Extract the [x, y] coordinate from the center of the cell holding the provided text.  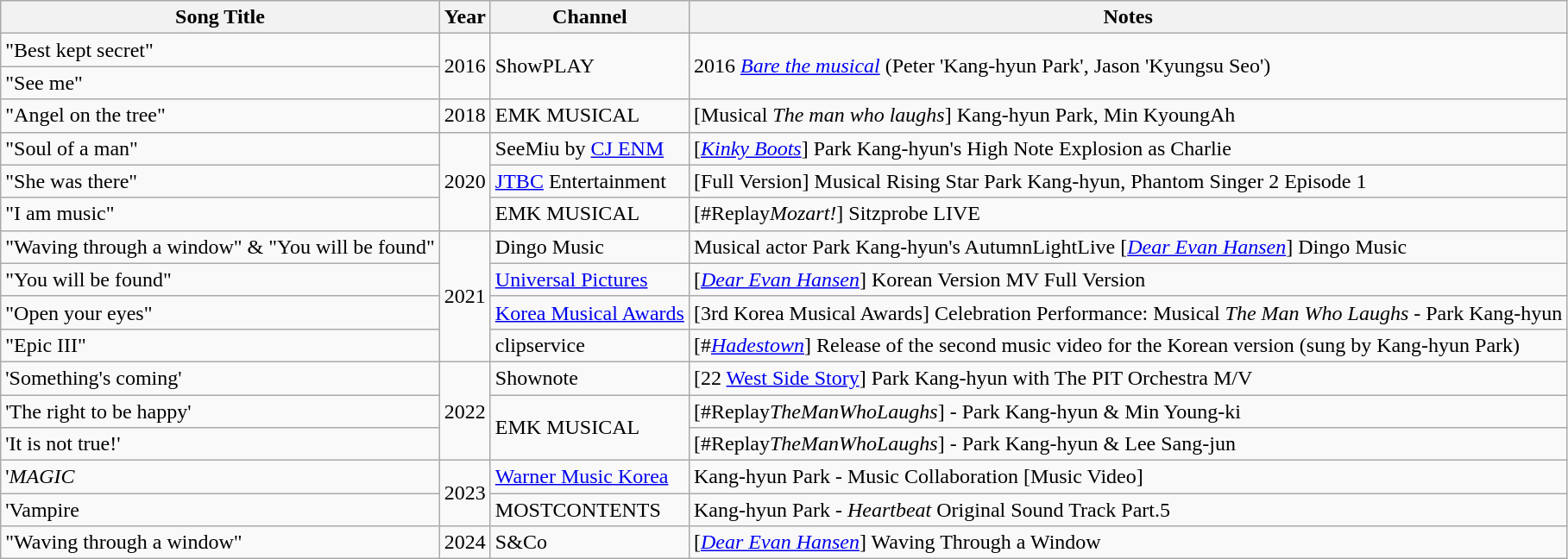
[Dear Evan Hansen] Korean Version MV Full Version [1127, 279]
[#ReplayMozart!] Sitzprobe LIVE [1127, 214]
2016 Bare the musical (Peter 'Kang-hyun Park', Jason 'Kyungsu Seo') [1127, 66]
Kang-hyun Park - Heartbeat Original Sound Track Part.5 [1127, 510]
[#Hadestown] Release of the second music video for the Korean version (sung by Kang-hyun Park) [1127, 345]
'Something's coming' [221, 378]
2018 [464, 116]
[Dear Evan Hansen] Waving Through a Window [1127, 543]
2022 [464, 411]
"Angel on the tree" [221, 116]
"Soul of a man" [221, 148]
Warner Music Korea [589, 477]
"See me" [221, 83]
S&Co [589, 543]
SeeMiu by CJ ENM [589, 148]
"Best kept secret" [221, 50]
'Vampire [221, 510]
Year [464, 17]
[#ReplayTheManWhoLaughs] - Park Kang-hyun & Min Young-ki [1127, 411]
MOSTCONTENTS [589, 510]
Musical actor Park Kang-hyun's AutumnLightLive [Dear Evan Hansen] Dingo Music [1127, 247]
JTBC Entertainment [589, 181]
Notes [1127, 17]
Dingo Music [589, 247]
Korea Musical Awards [589, 312]
clipservice [589, 345]
Universal Pictures [589, 279]
2020 [464, 181]
"Waving through a window" [221, 543]
Song Title [221, 17]
ShowPLAY [589, 66]
"You will be found" [221, 279]
[Musical The man who laughs] Kang-hyun Park, Min KyoungAh [1127, 116]
"Waving through a window" & "You will be found" [221, 247]
Kang-hyun Park - Music Collaboration [Music Video] [1127, 477]
"Epic III" [221, 345]
'It is not true!' [221, 444]
[Full Version] Musical Rising Star Park Kang-hyun, Phantom Singer 2 Episode 1 [1127, 181]
Shownote [589, 378]
[22 West Side Story] Park Kang-hyun with The PIT Orchestra M/V [1127, 378]
"She was there" [221, 181]
[Kinky Boots] Park Kang-hyun's High Note Explosion as Charlie [1127, 148]
"I am music" [221, 214]
Channel [589, 17]
2016 [464, 66]
2021 [464, 296]
2024 [464, 543]
"Open your eyes" [221, 312]
'The right to be happy' [221, 411]
'MAGIC [221, 477]
[3rd Korea Musical Awards] Celebration Performance: Musical The Man Who Laughs - Park Kang-hyun [1127, 312]
[#ReplayTheManWhoLaughs] - Park Kang-hyun & Lee Sang-jun [1127, 444]
2023 [464, 493]
